Return the [X, Y] coordinate for the center point of the cell that contains the specified text.  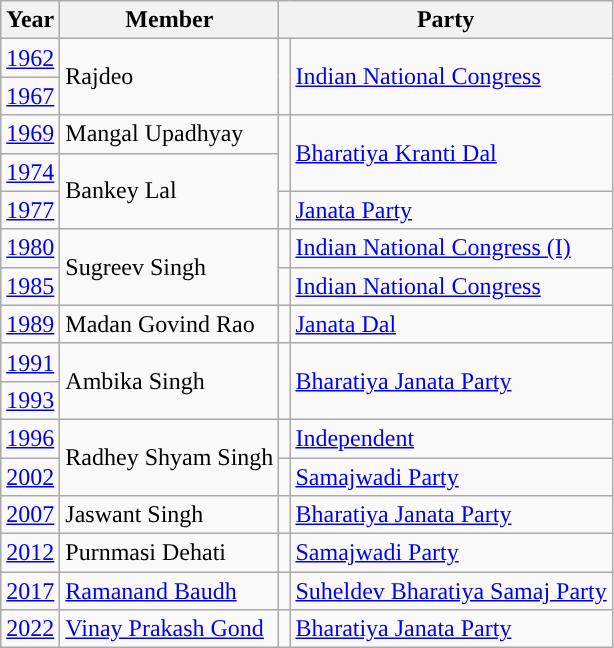
Suheldev Bharatiya Samaj Party [451, 591]
1991 [30, 362]
Rajdeo [170, 77]
Bankey Lal [170, 191]
2017 [30, 591]
1980 [30, 248]
1967 [30, 96]
Madan Govind Rao [170, 324]
1969 [30, 134]
Vinay Prakash Gond [170, 629]
1989 [30, 324]
Independent [451, 438]
1962 [30, 58]
2022 [30, 629]
2002 [30, 477]
1993 [30, 400]
1977 [30, 210]
Purnmasi Dehati [170, 553]
Janata Party [451, 210]
1974 [30, 172]
Member [170, 20]
2012 [30, 553]
Year [30, 20]
Party [446, 20]
Janata Dal [451, 324]
Bharatiya Kranti Dal [451, 153]
Sugreev Singh [170, 267]
Indian National Congress (I) [451, 248]
Ambika Singh [170, 381]
Ramanand Baudh [170, 591]
Jaswant Singh [170, 515]
Radhey Shyam Singh [170, 457]
2007 [30, 515]
1985 [30, 286]
1996 [30, 438]
Mangal Upadhyay [170, 134]
